Determine the (x, y) coordinate at the center of the cell enclosing the given text.  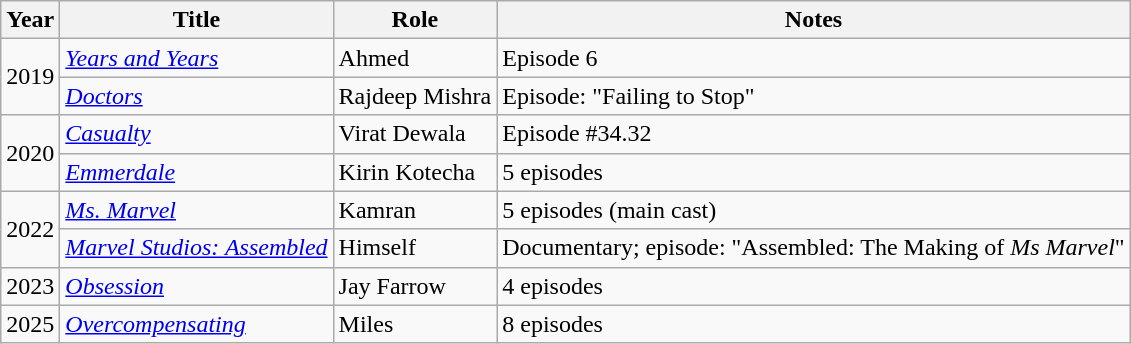
Title (196, 20)
Episode #34.32 (814, 134)
Documentary; episode: "Assembled: The Making of Ms Marvel" (814, 248)
Miles (415, 324)
Casualty (196, 134)
2023 (30, 286)
Episode: "Failing to Stop" (814, 96)
Emmerdale (196, 172)
5 episodes (main cast) (814, 210)
2025 (30, 324)
Obsession (196, 286)
4 episodes (814, 286)
Overcompensating (196, 324)
Ahmed (415, 58)
Doctors (196, 96)
8 episodes (814, 324)
Notes (814, 20)
Himself (415, 248)
Kamran (415, 210)
2022 (30, 229)
Years and Years (196, 58)
Jay Farrow (415, 286)
Ms. Marvel (196, 210)
Rajdeep Mishra (415, 96)
Virat Dewala (415, 134)
Year (30, 20)
Kirin Kotecha (415, 172)
5 episodes (814, 172)
2020 (30, 153)
Role (415, 20)
2019 (30, 77)
Marvel Studios: Assembled (196, 248)
Episode 6 (814, 58)
